Scan for the cell matching the given text and deliver its [X, Y] coordinate at center. 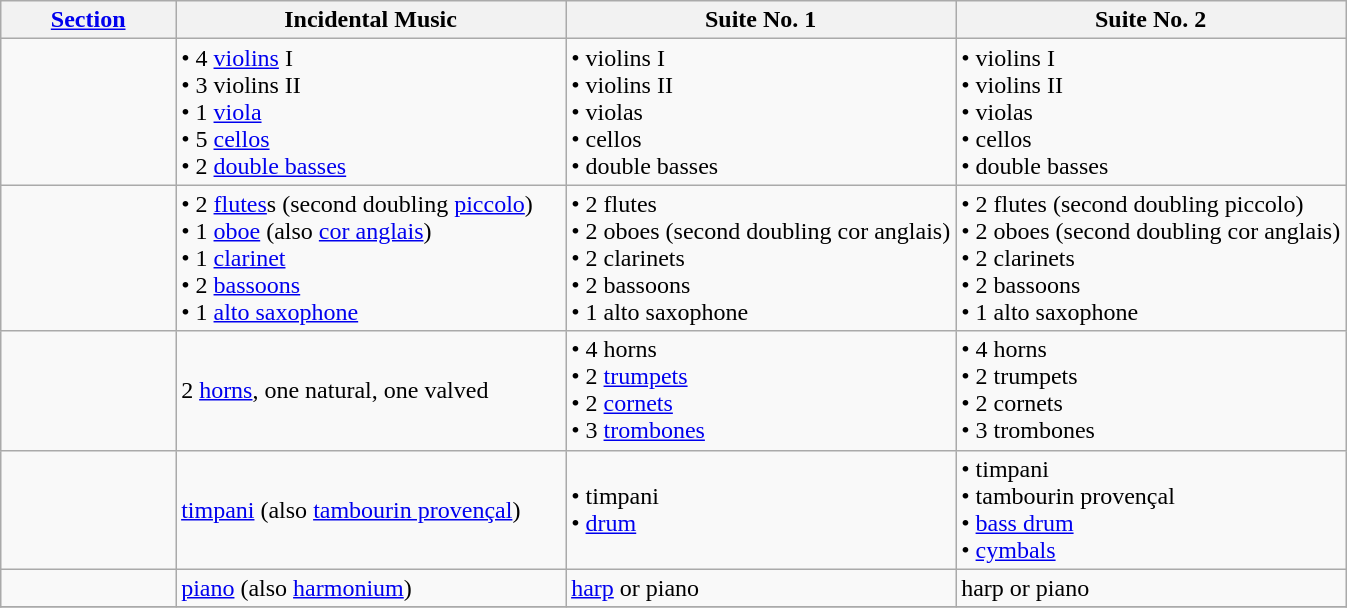
• 4 violins I• 3 violins II• 1 viola• 5 cellos• 2 double basses [371, 112]
• timpani• drum [761, 510]
Section [88, 20]
• 2 flutes (second doubling piccolo)• 2 oboes (second doubling cor anglais)• 2 clarinets• 2 bassoons• 1 alto saxophone [1151, 258]
• 2 flutes• 2 oboes (second doubling cor anglais)• 2 clarinets• 2 bassoons• 1 alto saxophone [761, 258]
• timpani • tambourin provençal• bass drum• cymbals [1151, 510]
Suite No. 1 [761, 20]
timpani (also tambourin provençal) [371, 510]
Incidental Music [371, 20]
Suite No. 2 [1151, 20]
2 horns, one natural, one valved [371, 390]
piano (also harmonium) [371, 588]
• 2 flutess (second doubling piccolo)• 1 oboe (also cor anglais)• 1 clarinet• 2 bassoons• 1 alto saxophone [371, 258]
